Output the (X, Y) coordinate of the center of the cell containing the given text.  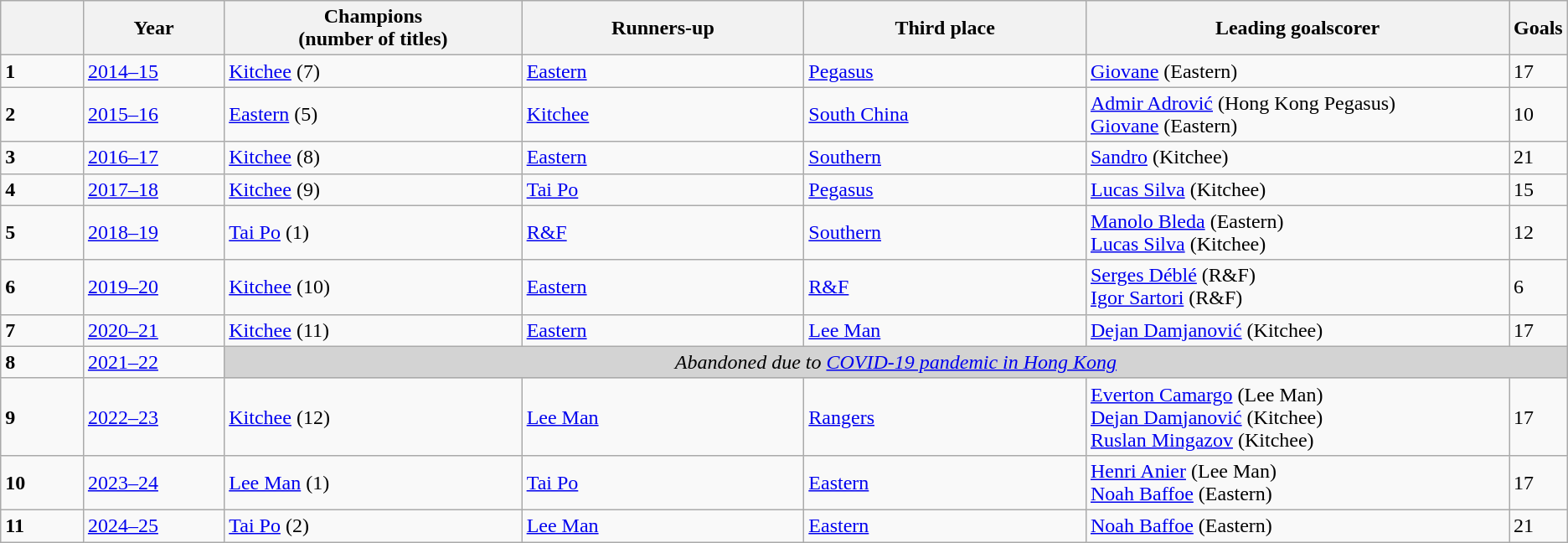
Serges Déblé (R&F) Igor Sartori (R&F) (1297, 287)
Third place (945, 28)
2016–17 (153, 158)
Goals (1539, 28)
2022–23 (153, 416)
Sandro (Kitchee) (1297, 158)
Dejan Damjanović (Kitchee) (1297, 330)
Kitchee (9) (374, 189)
4 (42, 189)
Giovane (Eastern) (1297, 71)
Leading goalscorer (1297, 28)
Kitchee (12) (374, 416)
3 (42, 158)
2015–16 (153, 114)
12 (1539, 233)
Henri Anier (Lee Man) Noah Baffoe (Eastern) (1297, 483)
Lucas Silva (Kitchee) (1297, 189)
Kitchee (663, 114)
9 (42, 416)
Manolo Bleda (Eastern) Lucas Silva (Kitchee) (1297, 233)
Noah Baffoe (Eastern) (1297, 525)
1 (42, 71)
2017–18 (153, 189)
2024–25 (153, 525)
Kitchee (10) (374, 287)
Admir Adrović (Hong Kong Pegasus) Giovane (Eastern) (1297, 114)
2 (42, 114)
11 (42, 525)
Year (153, 28)
Runners-up (663, 28)
Eastern (5) (374, 114)
2023–24 (153, 483)
5 (42, 233)
2014–15 (153, 71)
Rangers (945, 416)
Tai Po (2) (374, 525)
2019–20 (153, 287)
Kitchee (8) (374, 158)
Champions(number of titles) (374, 28)
8 (42, 362)
Tai Po (1) (374, 233)
Kitchee (11) (374, 330)
2018–19 (153, 233)
Kitchee (7) (374, 71)
Lee Man (1) (374, 483)
15 (1539, 189)
Everton Camargo (Lee Man) Dejan Damjanović (Kitchee) Ruslan Mingazov (Kitchee) (1297, 416)
Abandoned due to COVID-19 pandemic in Hong Kong (896, 362)
7 (42, 330)
South China (945, 114)
2021–22 (153, 362)
2020–21 (153, 330)
